Extract the (x, y) coordinate from the center of the cell holding the provided text.  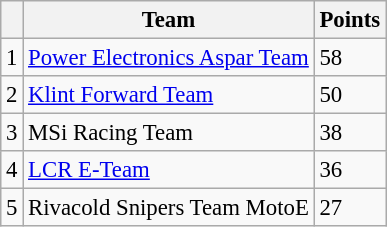
36 (350, 170)
Team (168, 20)
50 (350, 95)
2 (12, 95)
38 (350, 133)
5 (12, 208)
LCR E-Team (168, 170)
MSi Racing Team (168, 133)
Points (350, 20)
4 (12, 170)
3 (12, 133)
27 (350, 208)
58 (350, 58)
Rivacold Snipers Team MotoE (168, 208)
1 (12, 58)
Power Electronics Aspar Team (168, 58)
Klint Forward Team (168, 95)
